Determine the [x, y] coordinate at the center of the cell enclosing the given text.  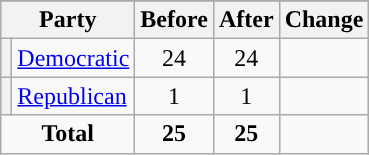
Change [324, 20]
Before [174, 20]
Republican [74, 96]
Democratic [74, 58]
Total [68, 134]
After [246, 20]
Party [68, 20]
